Capture the cell that displays the provided text and extract its [x, y] central coordinate. 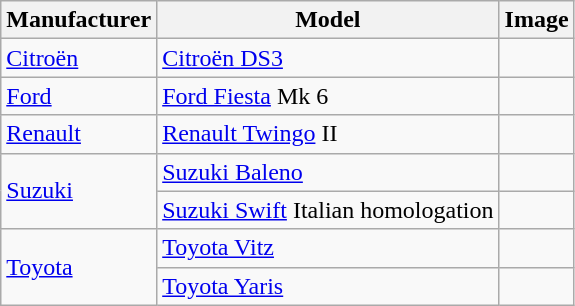
Suzuki Swift Italian homologation [328, 210]
Suzuki [79, 191]
Toyota Vitz [328, 248]
Renault Twingo II [328, 134]
Manufacturer [79, 20]
Suzuki Baleno [328, 172]
Renault [79, 134]
Ford Fiesta Mk 6 [328, 96]
Toyota [79, 267]
Model [328, 20]
Ford [79, 96]
Toyota Yaris [328, 286]
Image [536, 20]
Citroën DS3 [328, 58]
Citroën [79, 58]
